Detect which cell encompasses the target text, then output its (x, y) center coordinate. 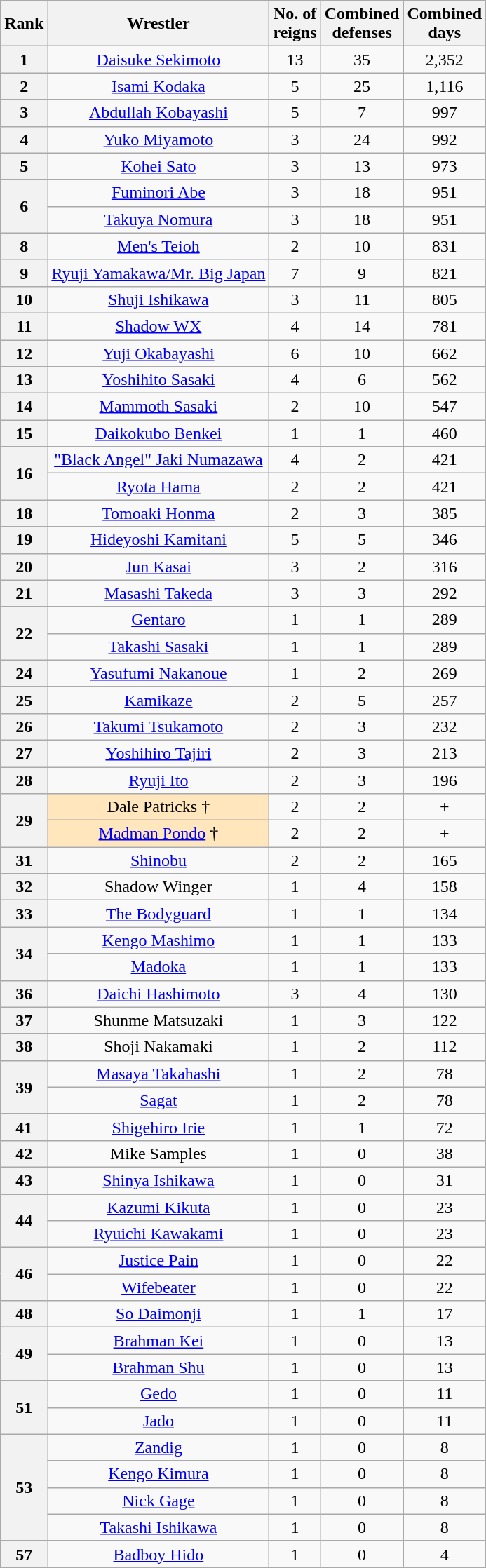
112 (445, 1047)
29 (24, 820)
232 (445, 726)
41 (24, 1127)
Sagat (158, 1100)
Daikokubo Benkei (158, 433)
Ryuji Yamakawa/Mr. Big Japan (158, 273)
So Daimonji (158, 1314)
Shinya Ishikawa (158, 1180)
Mike Samples (158, 1154)
Kengo Mashimo (158, 940)
992 (445, 140)
Kamikaze (158, 700)
562 (445, 380)
Shoji Nakamaki (158, 1047)
Takashi Ishikawa (158, 1527)
27 (24, 753)
Ryuji Ito (158, 780)
26 (24, 726)
39 (24, 1087)
Mammoth Sasaki (158, 407)
269 (445, 673)
72 (445, 1127)
781 (445, 326)
Takumi Tsukamoto (158, 726)
Yoshihito Sasaki (158, 380)
Shadow Winger (158, 887)
Yuko Miyamoto (158, 140)
43 (24, 1180)
Gedo (158, 1394)
Abdullah Kobayashi (158, 113)
196 (445, 780)
Shigehiro Irie (158, 1127)
Rank (24, 24)
Ryuichi Kawakami (158, 1234)
130 (445, 994)
1,116 (445, 86)
Takuya Nomura (158, 219)
Dale Patricks † (158, 807)
48 (24, 1314)
Jun Kasai (158, 567)
Yasufumi Nakanoue (158, 673)
Madoka (158, 967)
Wrestler (158, 24)
12 (24, 353)
34 (24, 954)
805 (445, 299)
997 (445, 113)
Shuji Ishikawa (158, 299)
Zandig (158, 1447)
Shinobu (158, 860)
Madman Pondo † (158, 834)
37 (24, 1020)
122 (445, 1020)
51 (24, 1407)
53 (24, 1487)
Takashi Sasaki (158, 647)
Jado (158, 1421)
Gentaro (158, 620)
Kohei Sato (158, 166)
Wifebeater (158, 1287)
Shadow WX (158, 326)
662 (445, 353)
Masashi Takeda (158, 593)
33 (24, 914)
Yuji Okabayashi (158, 353)
46 (24, 1274)
17 (445, 1314)
Tomoaki Honma (158, 513)
Isami Kodaka (158, 86)
35 (362, 60)
Masaya Takahashi (158, 1074)
346 (445, 540)
Fuminori Abe (158, 193)
Nick Gage (158, 1501)
2,352 (445, 60)
158 (445, 887)
831 (445, 246)
Hideyoshi Kamitani (158, 540)
19 (24, 540)
42 (24, 1154)
Ryota Hama (158, 487)
44 (24, 1220)
No. ofreigns (295, 24)
20 (24, 567)
973 (445, 166)
Badboy Hido (158, 1554)
Kengo Kimura (158, 1474)
The Bodyguard (158, 914)
15 (24, 433)
36 (24, 994)
213 (445, 753)
"Black Angel" Jaki Numazawa (158, 460)
316 (445, 567)
134 (445, 914)
16 (24, 473)
Shunme Matsuzaki (158, 1020)
Daichi Hashimoto (158, 994)
28 (24, 780)
21 (24, 593)
Brahman Kei (158, 1341)
Yoshihiro Tajiri (158, 753)
821 (445, 273)
Daisuke Sekimoto (158, 60)
49 (24, 1354)
Men's Teioh (158, 246)
32 (24, 887)
385 (445, 513)
57 (24, 1554)
547 (445, 407)
Combineddefenses (362, 24)
Combineddays (445, 24)
Kazumi Kikuta (158, 1207)
Brahman Shu (158, 1367)
460 (445, 433)
292 (445, 593)
257 (445, 700)
165 (445, 860)
Justice Pain (158, 1261)
